Identify which cell holds the provided text, then report its [X, Y] central coordinate. 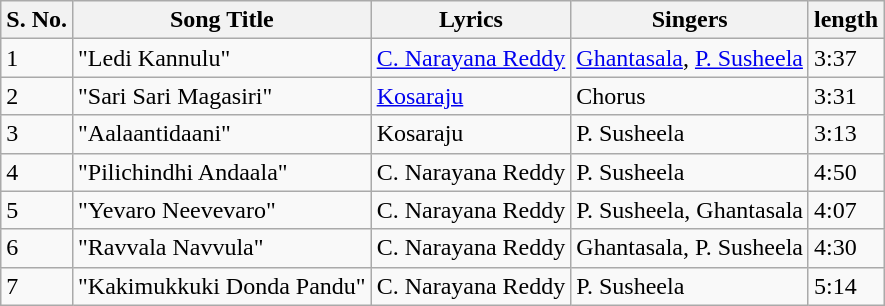
"Ravvala Navvula" [222, 248]
Song Title [222, 20]
2 [37, 96]
7 [37, 286]
1 [37, 58]
6 [37, 248]
"Kakimukkuki Donda Pandu" [222, 286]
length [846, 20]
"Aalaantidaani" [222, 134]
Chorus [690, 96]
"Pilichindhi Andaala" [222, 172]
5 [37, 210]
3:31 [846, 96]
"Sari Sari Magasiri" [222, 96]
"Yevaro Neevevaro" [222, 210]
4 [37, 172]
4:30 [846, 248]
Singers [690, 20]
3:37 [846, 58]
5:14 [846, 286]
3 [37, 134]
Lyrics [471, 20]
P. Susheela, Ghantasala [690, 210]
3:13 [846, 134]
4:50 [846, 172]
"Ledi Kannulu" [222, 58]
4:07 [846, 210]
S. No. [37, 20]
